From the cell containing the given text, extract its center point as [x, y] coordinate. 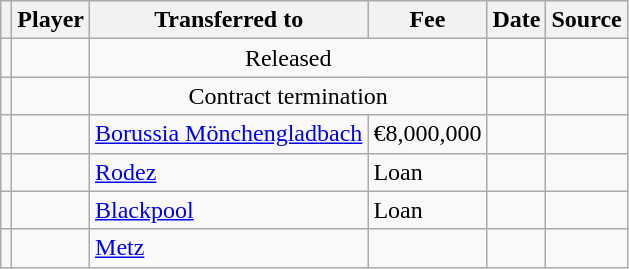
Released [288, 58]
Transferred to [229, 20]
Rodez [229, 172]
Source [586, 20]
Date [516, 20]
Contract termination [288, 96]
Blackpool [229, 210]
Player [51, 20]
Metz [229, 248]
Borussia Mönchengladbach [229, 134]
Fee [428, 20]
€8,000,000 [428, 134]
